Locate the cell with the specified text and output its [X, Y] center coordinate. 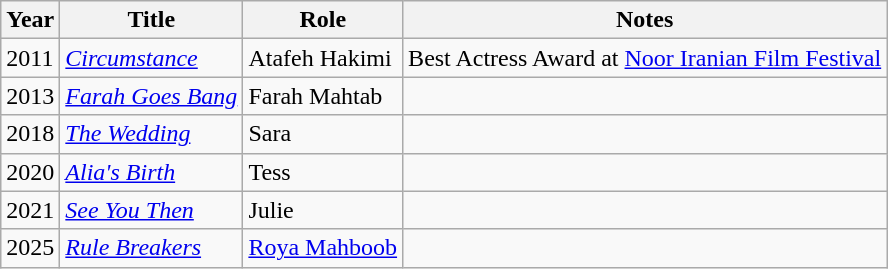
Farah Goes Bang [152, 96]
2021 [30, 210]
Sara [323, 134]
2025 [30, 248]
Julie [323, 210]
Atafeh Hakimi [323, 58]
Roya Mahboob [323, 248]
Year [30, 20]
2011 [30, 58]
Circumstance [152, 58]
Notes [645, 20]
Rule Breakers [152, 248]
2018 [30, 134]
2013 [30, 96]
Tess [323, 172]
Role [323, 20]
Title [152, 20]
See You Then [152, 210]
The Wedding [152, 134]
Best Actress Award at Noor Iranian Film Festival [645, 58]
Farah Mahtab [323, 96]
2020 [30, 172]
Alia's Birth [152, 172]
